Locate the cell with the specified text and output its [x, y] center coordinate. 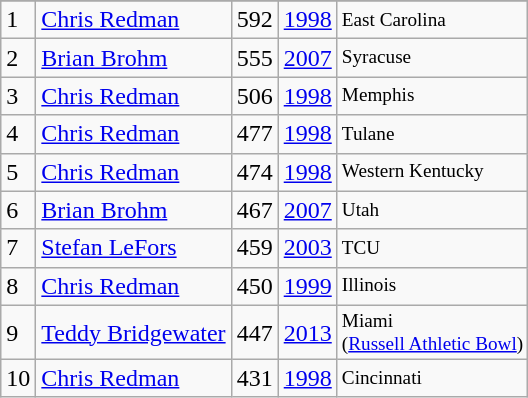
Miami(Russell Athletic Bowl) [432, 332]
Memphis [432, 96]
5 [18, 172]
3 [18, 96]
450 [254, 286]
Utah [432, 210]
Syracuse [432, 58]
555 [254, 58]
Cincinnati [432, 378]
1999 [308, 286]
East Carolina [432, 20]
1 [18, 20]
2013 [308, 332]
10 [18, 378]
TCU [432, 248]
Western Kentucky [432, 172]
6 [18, 210]
Tulane [432, 134]
7 [18, 248]
592 [254, 20]
474 [254, 172]
506 [254, 96]
9 [18, 332]
8 [18, 286]
2 [18, 58]
477 [254, 134]
459 [254, 248]
467 [254, 210]
431 [254, 378]
Teddy Bridgewater [134, 332]
447 [254, 332]
2003 [308, 248]
Stefan LeFors [134, 248]
4 [18, 134]
Illinois [432, 286]
